Pinpoint the cell where the given text exists, returning its [x, y] midpoint coordinate. 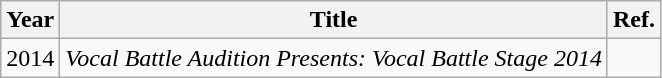
Vocal Battle Audition Presents: Vocal Battle Stage 2014 [334, 58]
Ref. [634, 20]
2014 [30, 58]
Year [30, 20]
Title [334, 20]
